Scan for the cell matching the given text and deliver its (X, Y) coordinate at center. 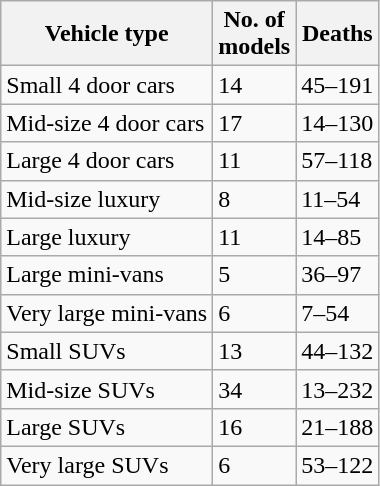
34 (254, 389)
No. ofmodels (254, 34)
Mid-size luxury (107, 199)
44–132 (338, 351)
17 (254, 123)
13–232 (338, 389)
Deaths (338, 34)
Very large mini-vans (107, 313)
7–54 (338, 313)
Large luxury (107, 237)
14 (254, 85)
Large 4 door cars (107, 161)
Small 4 door cars (107, 85)
8 (254, 199)
21–188 (338, 427)
11–54 (338, 199)
14–130 (338, 123)
5 (254, 275)
16 (254, 427)
Large SUVs (107, 427)
Very large SUVs (107, 465)
Large mini-vans (107, 275)
53–122 (338, 465)
Small SUVs (107, 351)
13 (254, 351)
57–118 (338, 161)
14–85 (338, 237)
36–97 (338, 275)
45–191 (338, 85)
Vehicle type (107, 34)
Mid-size 4 door cars (107, 123)
Mid-size SUVs (107, 389)
